Determine the (X, Y) coordinate at the center of the cell enclosing the given text.  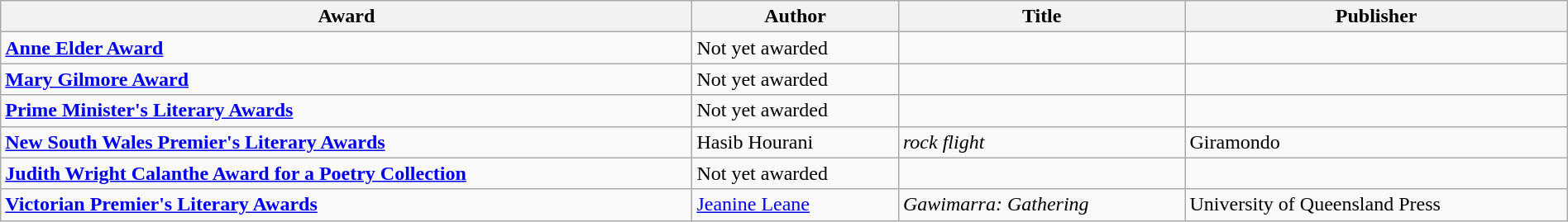
Publisher (1376, 17)
Judith Wright Calanthe Award for a Poetry Collection (347, 173)
Award (347, 17)
University of Queensland Press (1376, 205)
New South Wales Premier's Literary Awards (347, 142)
Prime Minister's Literary Awards (347, 111)
Title (1042, 17)
Gawimarra: Gathering (1042, 205)
Jeanine Leane (796, 205)
rock flight (1042, 142)
Author (796, 17)
Victorian Premier's Literary Awards (347, 205)
Mary Gilmore Award (347, 79)
Anne Elder Award (347, 48)
Giramondo (1376, 142)
Hasib Hourani (796, 142)
